Provide the (x, y) coordinate of the cell's center where the given text is located.  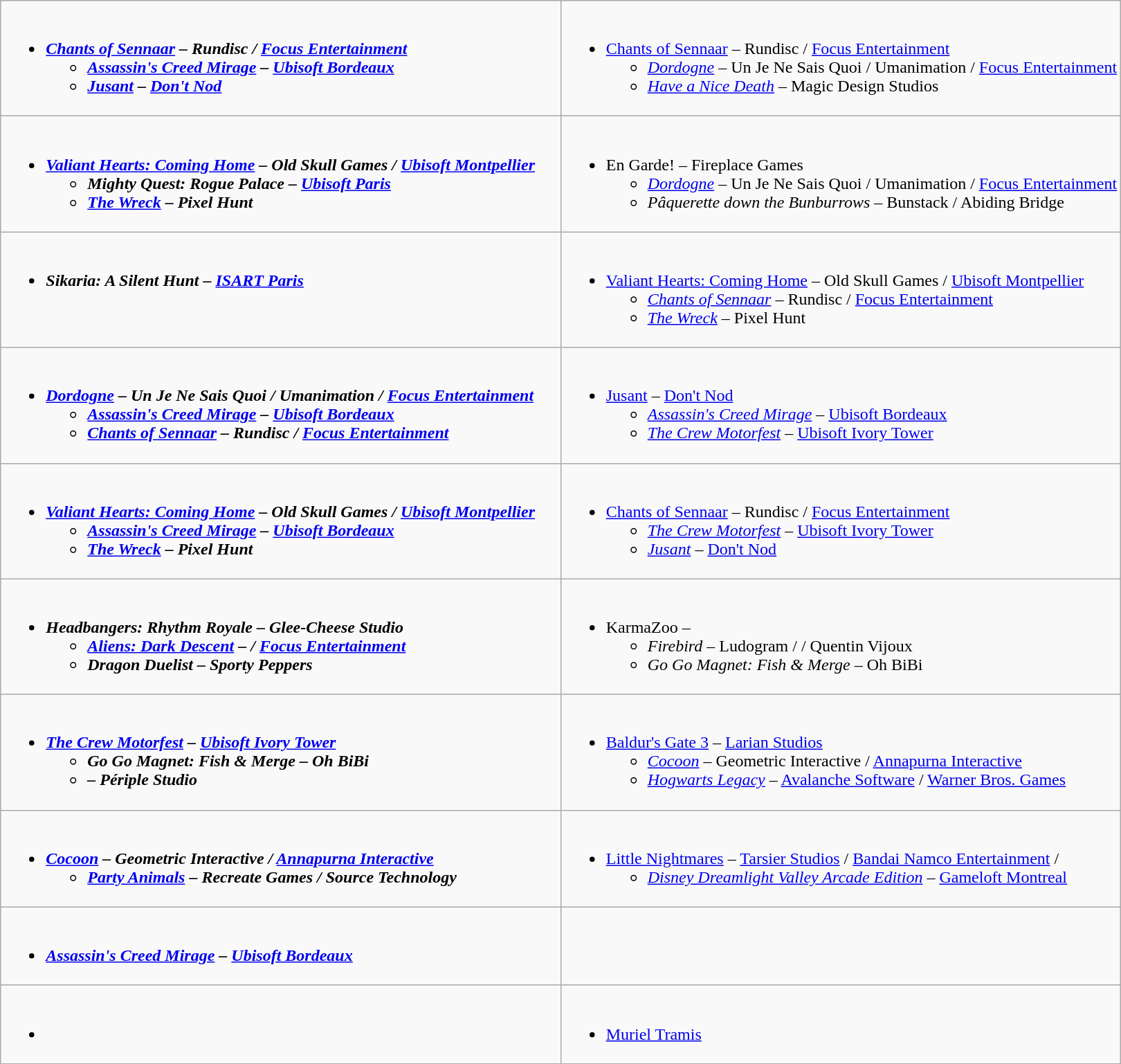
Valiant Hearts: Coming Home – Old Skull Games / Ubisoft MontpellierChants of Sennaar – Rundisc / Focus EntertainmentThe Wreck – Pixel Hunt (840, 289)
The Crew Motorfest – Ubisoft Ivory TowerGo Go Magnet: Fish & Merge – Oh BiBi – Périple Studio (281, 752)
KarmaZoo – Firebird – Ludogram / / Quentin VijouxGo Go Magnet: Fish & Merge – Oh BiBi (840, 637)
Sikaria: A Silent Hunt – ISART Paris (281, 289)
Muriel Tramis (840, 1025)
Headbangers: Rhythm Royale – Glee-Cheese StudioAliens: Dark Descent – / Focus EntertainmentDragon Duelist – Sporty Peppers (281, 637)
Valiant Hearts: Coming Home – Old Skull Games / Ubisoft MontpellierMighty Quest: Rogue Palace – Ubisoft ParisThe Wreck – Pixel Hunt (281, 174)
Chants of Sennaar – Rundisc / Focus EntertainmentAssassin's Creed Mirage – Ubisoft BordeauxJusant – Don't Nod (281, 58)
Chants of Sennaar – Rundisc / Focus EntertainmentThe Crew Motorfest – Ubisoft Ivory TowerJusant – Don't Nod (840, 521)
Little Nightmares – Tarsier Studios / Bandai Namco Entertainment / Disney Dreamlight Valley Arcade Edition – Gameloft Montreal (840, 858)
Baldur's Gate 3 – Larian StudiosCocoon – Geometric Interactive / Annapurna InteractiveHogwarts Legacy – Avalanche Software / Warner Bros. Games (840, 752)
Assassin's Creed Mirage – Ubisoft Bordeaux (281, 946)
Valiant Hearts: Coming Home – Old Skull Games / Ubisoft MontpellierAssassin's Creed Mirage – Ubisoft BordeauxThe Wreck – Pixel Hunt (281, 521)
Jusant – Don't NodAssassin's Creed Mirage – Ubisoft BordeauxThe Crew Motorfest – Ubisoft Ivory Tower (840, 406)
Cocoon – Geometric Interactive / Annapurna InteractiveParty Animals – Recreate Games / Source Technology (281, 858)
